Return the (x, y) coordinate for the center point of the cell that contains the specified text.  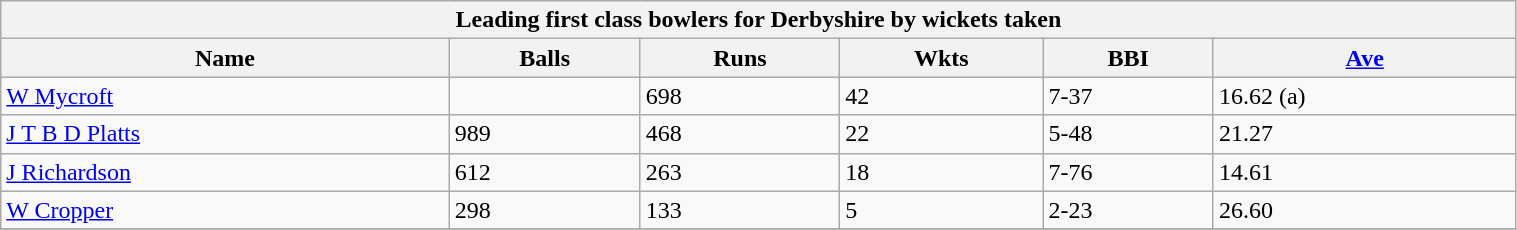
5-48 (1128, 134)
BBI (1128, 58)
14.61 (1364, 172)
22 (942, 134)
16.62 (a) (1364, 96)
7-37 (1128, 96)
26.60 (1364, 210)
21.27 (1364, 134)
698 (740, 96)
W Mycroft (225, 96)
J T B D Platts (225, 134)
263 (740, 172)
133 (740, 210)
298 (544, 210)
42 (942, 96)
18 (942, 172)
Ave (1364, 58)
989 (544, 134)
5 (942, 210)
7-76 (1128, 172)
468 (740, 134)
W Cropper (225, 210)
Runs (740, 58)
Leading first class bowlers for Derbyshire by wickets taken (758, 20)
Balls (544, 58)
J Richardson (225, 172)
Wkts (942, 58)
612 (544, 172)
Name (225, 58)
2-23 (1128, 210)
